Return the (x, y) coordinate for the center point of the cell that contains the specified text.  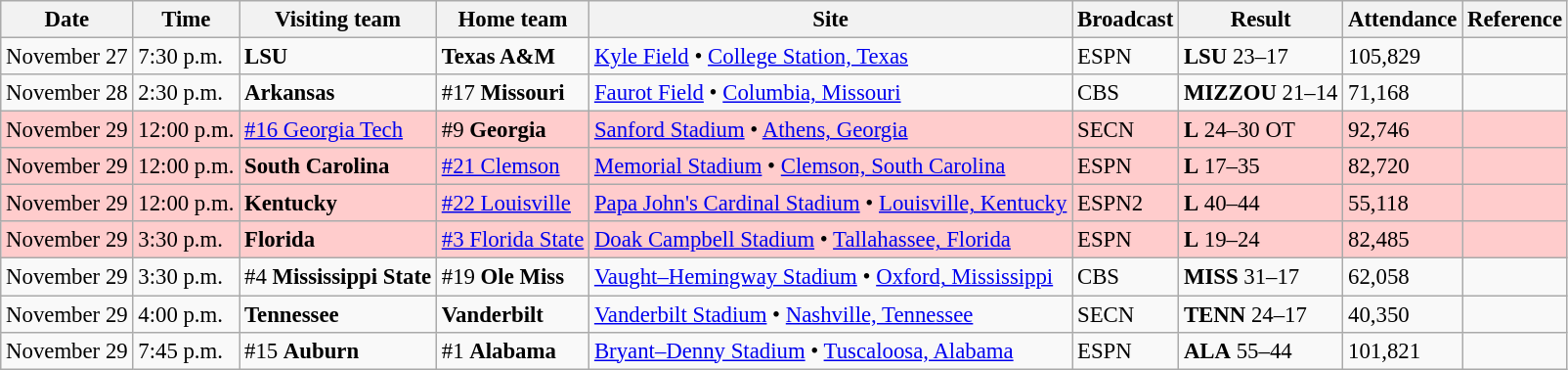
Result (1261, 20)
Memorial Stadium • Clemson, South Carolina (831, 166)
#15 Auburn (338, 350)
LSU (338, 57)
Sanford Stadium • Athens, Georgia (831, 130)
L 19–24 (1261, 240)
#17 Missouri (512, 93)
Site (831, 20)
#21 Clemson (512, 166)
2:30 p.m. (186, 93)
Broadcast (1126, 20)
Papa John's Cardinal Stadium • Louisville, Kentucky (831, 204)
Tennessee (338, 314)
92,746 (1403, 130)
Vanderbilt Stadium • Nashville, Tennessee (831, 314)
7:30 p.m. (186, 57)
4:00 p.m. (186, 314)
#3 Florida State (512, 240)
November 28 (66, 93)
7:45 p.m. (186, 350)
L 40–44 (1261, 204)
Reference (1515, 20)
November 27 (66, 57)
#22 Louisville (512, 204)
#16 Georgia Tech (338, 130)
#19 Ole Miss (512, 277)
55,118 (1403, 204)
#4 Mississippi State (338, 277)
Florida (338, 240)
MISS 31–17 (1261, 277)
MIZZOU 21–14 (1261, 93)
82,485 (1403, 240)
Visiting team (338, 20)
Time (186, 20)
#9 Georgia (512, 130)
TENN 24–17 (1261, 314)
Vaught–Hemingway Stadium • Oxford, Mississippi (831, 277)
South Carolina (338, 166)
ALA 55–44 (1261, 350)
Kentucky (338, 204)
LSU 23–17 (1261, 57)
L 17–35 (1261, 166)
71,168 (1403, 93)
Date (66, 20)
Home team (512, 20)
Doak Campbell Stadium • Tallahassee, Florida (831, 240)
Texas A&M (512, 57)
#1 Alabama (512, 350)
ESPN2 (1126, 204)
62,058 (1403, 277)
Bryant–Denny Stadium • Tuscaloosa, Alabama (831, 350)
Attendance (1403, 20)
40,350 (1403, 314)
L 24–30 OT (1261, 130)
Arkansas (338, 93)
Kyle Field • College Station, Texas (831, 57)
105,829 (1403, 57)
Faurot Field • Columbia, Missouri (831, 93)
Vanderbilt (512, 314)
101,821 (1403, 350)
82,720 (1403, 166)
